Locate the cell with the specified text and output its (X, Y) center coordinate. 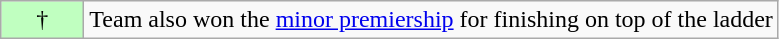
† (42, 20)
Team also won the minor premiership for finishing on top of the ladder (432, 20)
